From the cell containing the given text, extract its center point as (x, y) coordinate. 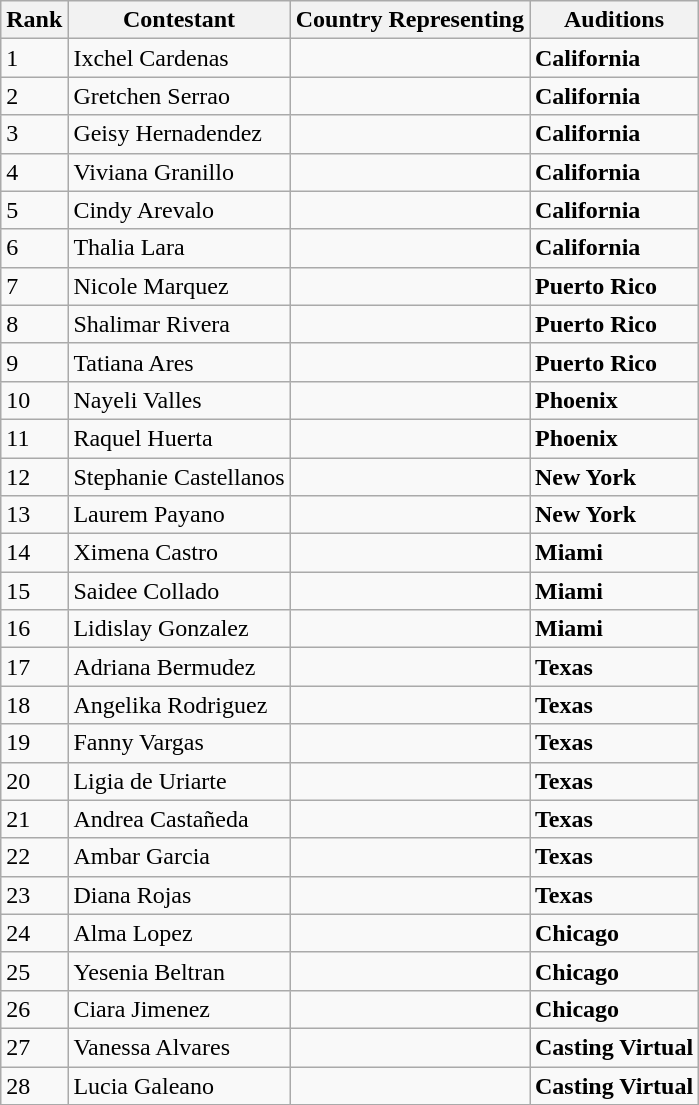
Nayeli Valles (179, 400)
Auditions (614, 20)
Gretchen Serrao (179, 96)
Laurem Payano (179, 515)
Lucia Galeano (179, 1085)
26 (34, 1009)
3 (34, 134)
Tatiana Ares (179, 362)
Country Representing (410, 20)
Ximena Castro (179, 553)
Cindy Arevalo (179, 210)
2 (34, 96)
Raquel Huerta (179, 438)
9 (34, 362)
27 (34, 1047)
24 (34, 933)
Shalimar Rivera (179, 324)
17 (34, 667)
7 (34, 286)
11 (34, 438)
6 (34, 248)
1 (34, 58)
16 (34, 629)
Viviana Granillo (179, 172)
Diana Rojas (179, 895)
10 (34, 400)
Geisy Hernadendez (179, 134)
Ixchel Cardenas (179, 58)
Lidislay Gonzalez (179, 629)
Fanny Vargas (179, 743)
Thalia Lara (179, 248)
4 (34, 172)
Alma Lopez (179, 933)
19 (34, 743)
Ligia de Uriarte (179, 781)
20 (34, 781)
18 (34, 705)
25 (34, 971)
Andrea Castañeda (179, 819)
28 (34, 1085)
5 (34, 210)
Ambar Garcia (179, 857)
Vanessa Alvares (179, 1047)
Nicole Marquez (179, 286)
Yesenia Beltran (179, 971)
22 (34, 857)
8 (34, 324)
Ciara Jimenez (179, 1009)
23 (34, 895)
13 (34, 515)
Contestant (179, 20)
Adriana Bermudez (179, 667)
Angelika Rodriguez (179, 705)
21 (34, 819)
Rank (34, 20)
14 (34, 553)
15 (34, 591)
12 (34, 477)
Saidee Collado (179, 591)
Stephanie Castellanos (179, 477)
